Provide the (X, Y) coordinate of the cell's center where the given text is located.  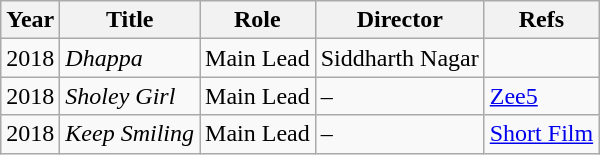
Zee5 (541, 96)
Short Film (541, 134)
Refs (541, 20)
Role (258, 20)
Dhappa (130, 58)
Title (130, 20)
Sholey Girl (130, 96)
Year (30, 20)
Siddharth Nagar (400, 58)
Director (400, 20)
Keep Smiling (130, 134)
